From the cell containing the given text, extract its center point as [x, y] coordinate. 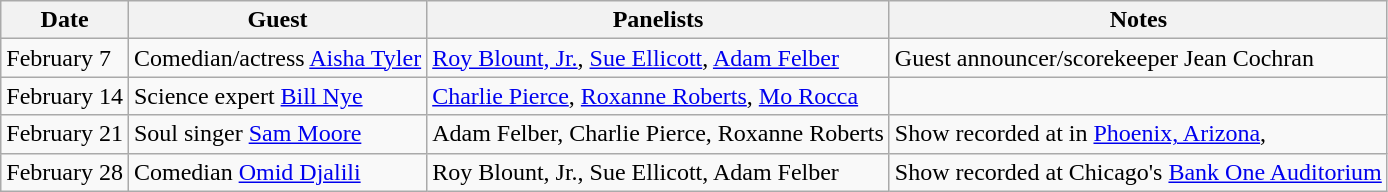
Soul singer Sam Moore [277, 134]
Notes [1138, 20]
Date [65, 20]
Panelists [658, 20]
February 14 [65, 96]
February 28 [65, 172]
Science expert Bill Nye [277, 96]
Adam Felber, Charlie Pierce, Roxanne Roberts [658, 134]
Comedian/actress Aisha Tyler [277, 58]
Comedian Omid Djalili [277, 172]
Charlie Pierce, Roxanne Roberts, Mo Rocca [658, 96]
February 7 [65, 58]
February 21 [65, 134]
Guest [277, 20]
Show recorded at in Phoenix, Arizona, [1138, 134]
Guest announcer/scorekeeper Jean Cochran [1138, 58]
Show recorded at Chicago's Bank One Auditorium [1138, 172]
